Pinpoint the cell where the given text exists, returning its [x, y] midpoint coordinate. 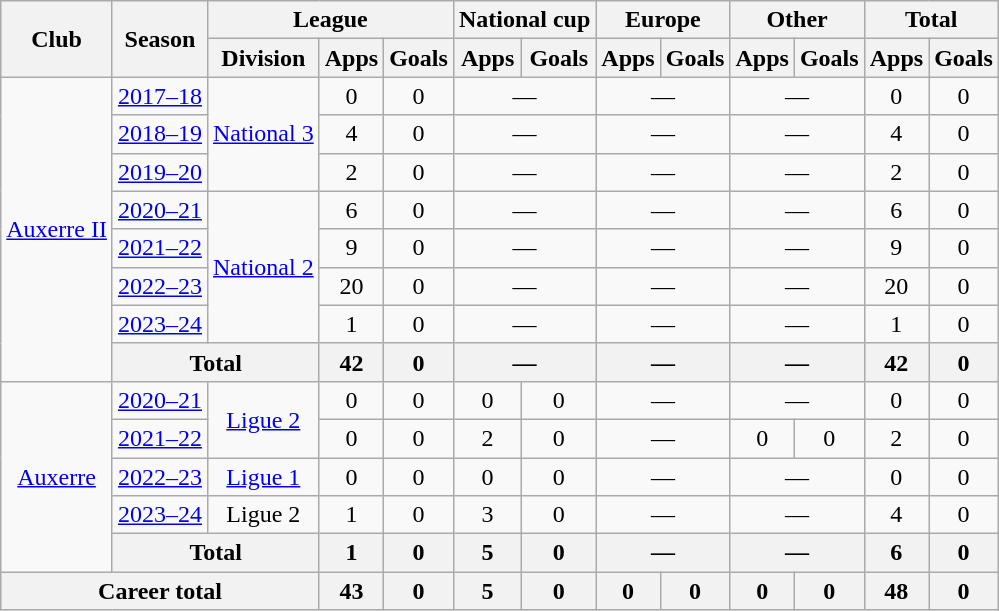
National 2 [263, 267]
Europe [663, 20]
48 [896, 591]
National cup [524, 20]
Division [263, 58]
2018–19 [160, 134]
Auxerre II [57, 229]
Club [57, 39]
Career total [160, 591]
Season [160, 39]
3 [487, 515]
Auxerre [57, 476]
2019–20 [160, 172]
Ligue 1 [263, 477]
League [330, 20]
National 3 [263, 134]
2017–18 [160, 96]
Other [797, 20]
43 [351, 591]
